Output the (X, Y) coordinate of the center of the cell containing the given text.  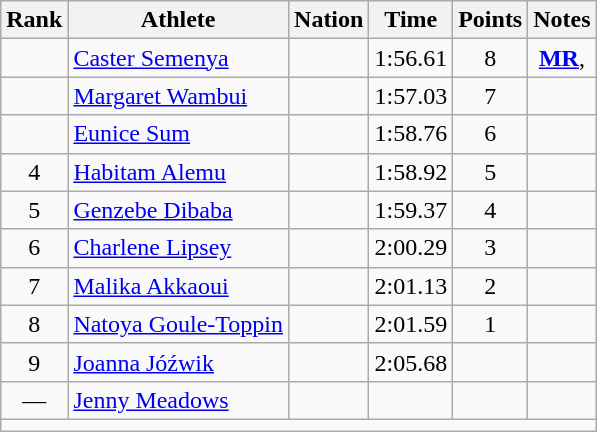
— (34, 400)
Natoya Goule-Toppin (178, 324)
Charlene Lipsey (178, 248)
2 (490, 286)
9 (34, 362)
Joanna Jóźwik (178, 362)
1:56.61 (411, 58)
1:57.03 (411, 96)
2:00.29 (411, 248)
Caster Semenya (178, 58)
Points (490, 20)
Genzebe Dibaba (178, 210)
1 (490, 324)
Jenny Meadows (178, 400)
3 (490, 248)
Notes (562, 20)
Habitam Alemu (178, 172)
Eunice Sum (178, 134)
2:01.13 (411, 286)
Rank (34, 20)
Margaret Wambui (178, 96)
2:05.68 (411, 362)
MR, (562, 58)
Time (411, 20)
Athlete (178, 20)
1:58.76 (411, 134)
Malika Akkaoui (178, 286)
1:58.92 (411, 172)
1:59.37 (411, 210)
2:01.59 (411, 324)
Nation (329, 20)
